Pinpoint the cell where the given text exists, returning its (X, Y) midpoint coordinate. 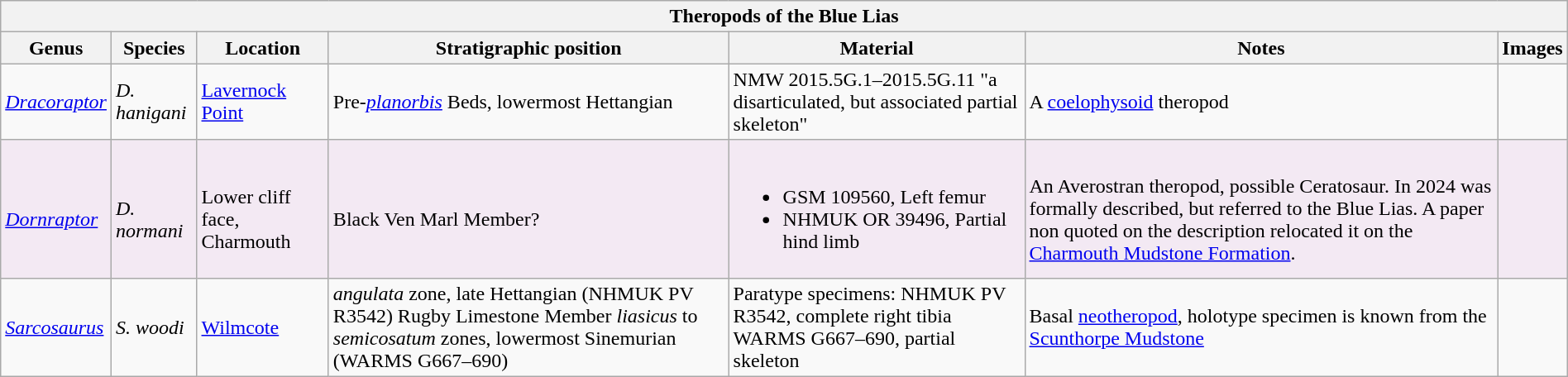
Species (154, 48)
Notes (1261, 48)
Material (877, 48)
Location (263, 48)
A coelophysoid theropod (1261, 102)
Genus (56, 48)
Dornraptor (56, 208)
GSM 109560, Left femurNHMUK OR 39496, Partial hind limb (877, 208)
Sarcosaurus (56, 327)
Wilmcote (263, 327)
Theropods of the Blue Lias (784, 17)
Basal neotheropod, holotype specimen is known from the Scunthorpe Mudstone (1261, 327)
Images (1532, 48)
Lavernock Point (263, 102)
Black Ven Marl Member? (528, 208)
Stratigraphic position (528, 48)
NMW 2015.5G.1–2015.5G.11 "a disarticulated, but associated partial skeleton" (877, 102)
Paratype specimens: NHMUK PV R3542, complete right tibia WARMS G667–690, partial skeleton (877, 327)
D. hanigani (154, 102)
angulata zone, late Hettangian (NHMUK PV R3542) Rugby Limestone Member liasicus to semicosatum zones, lowermost Sinemurian (WARMS G667–690) (528, 327)
Pre-planorbis Beds, lowermost Hettangian (528, 102)
Dracoraptor (56, 102)
Lower cliff face, Charmouth (263, 208)
S. woodi (154, 327)
D. normani (154, 208)
